Return the [X, Y] coordinate for the center point of the cell that contains the specified text.  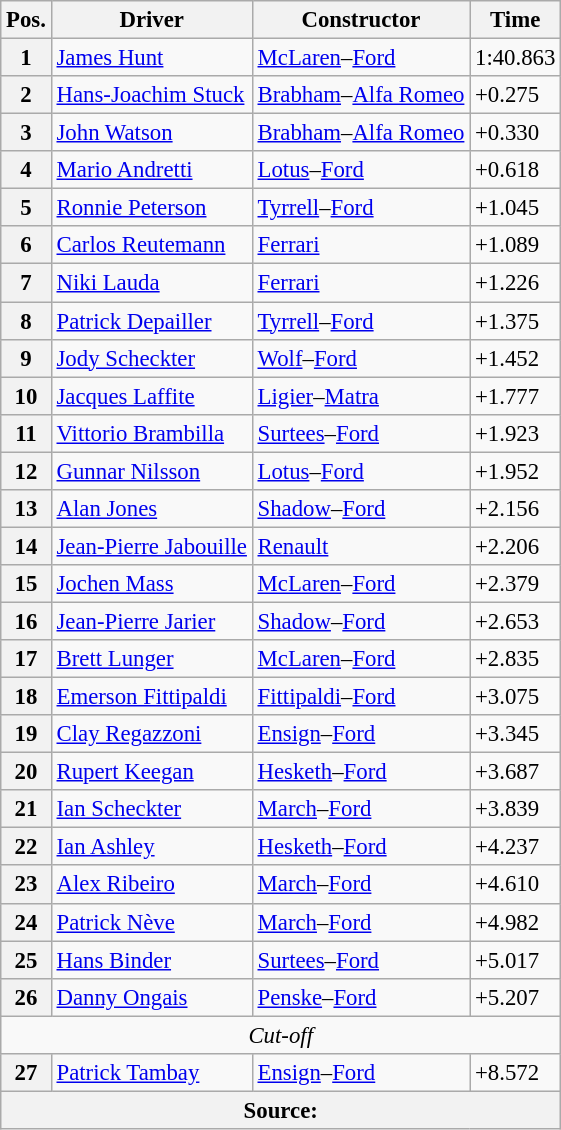
19 [26, 734]
+1.226 [516, 283]
James Hunt [152, 58]
+1.089 [516, 245]
+8.572 [516, 1073]
Alex Ribeiro [152, 885]
+0.275 [516, 95]
+1.777 [516, 396]
14 [26, 546]
7 [26, 283]
Patrick Depailler [152, 321]
18 [26, 697]
Pos. [26, 20]
+4.610 [516, 885]
Patrick Nève [152, 922]
+5.207 [516, 997]
+2.835 [516, 659]
Rupert Keegan [152, 772]
Clay Regazzoni [152, 734]
Hans-Joachim Stuck [152, 95]
Emerson Fittipaldi [152, 697]
Vittorio Brambilla [152, 433]
Brett Lunger [152, 659]
15 [26, 584]
Fittipaldi–Ford [360, 697]
12 [26, 471]
+1.952 [516, 471]
Source: [281, 1110]
13 [26, 509]
Ronnie Peterson [152, 208]
Jochen Mass [152, 584]
Wolf–Ford [360, 358]
Ian Ashley [152, 847]
+0.618 [516, 170]
21 [26, 809]
Cut-off [281, 1035]
+2.156 [516, 509]
Jacques Laffite [152, 396]
+1.375 [516, 321]
+1.452 [516, 358]
+2.379 [516, 584]
6 [26, 245]
+5.017 [516, 960]
25 [26, 960]
17 [26, 659]
23 [26, 885]
3 [26, 133]
+0.330 [516, 133]
Alan Jones [152, 509]
24 [26, 922]
16 [26, 621]
22 [26, 847]
Renault [360, 546]
Penske–Ford [360, 997]
2 [26, 95]
John Watson [152, 133]
1:40.863 [516, 58]
Patrick Tambay [152, 1073]
Ligier–Matra [360, 396]
+1.923 [516, 433]
Carlos Reutemann [152, 245]
20 [26, 772]
+3.839 [516, 809]
Gunnar Nilsson [152, 471]
1 [26, 58]
5 [26, 208]
10 [26, 396]
+2.206 [516, 546]
26 [26, 997]
+4.982 [516, 922]
+3.345 [516, 734]
Jean-Pierre Jarier [152, 621]
Jody Scheckter [152, 358]
Mario Andretti [152, 170]
Niki Lauda [152, 283]
+4.237 [516, 847]
+1.045 [516, 208]
Time [516, 20]
4 [26, 170]
Danny Ongais [152, 997]
11 [26, 433]
9 [26, 358]
Ian Scheckter [152, 809]
+3.687 [516, 772]
+3.075 [516, 697]
Hans Binder [152, 960]
Driver [152, 20]
+2.653 [516, 621]
Jean-Pierre Jabouille [152, 546]
8 [26, 321]
Constructor [360, 20]
27 [26, 1073]
